Return [X, Y] of the center of cell containing provided text 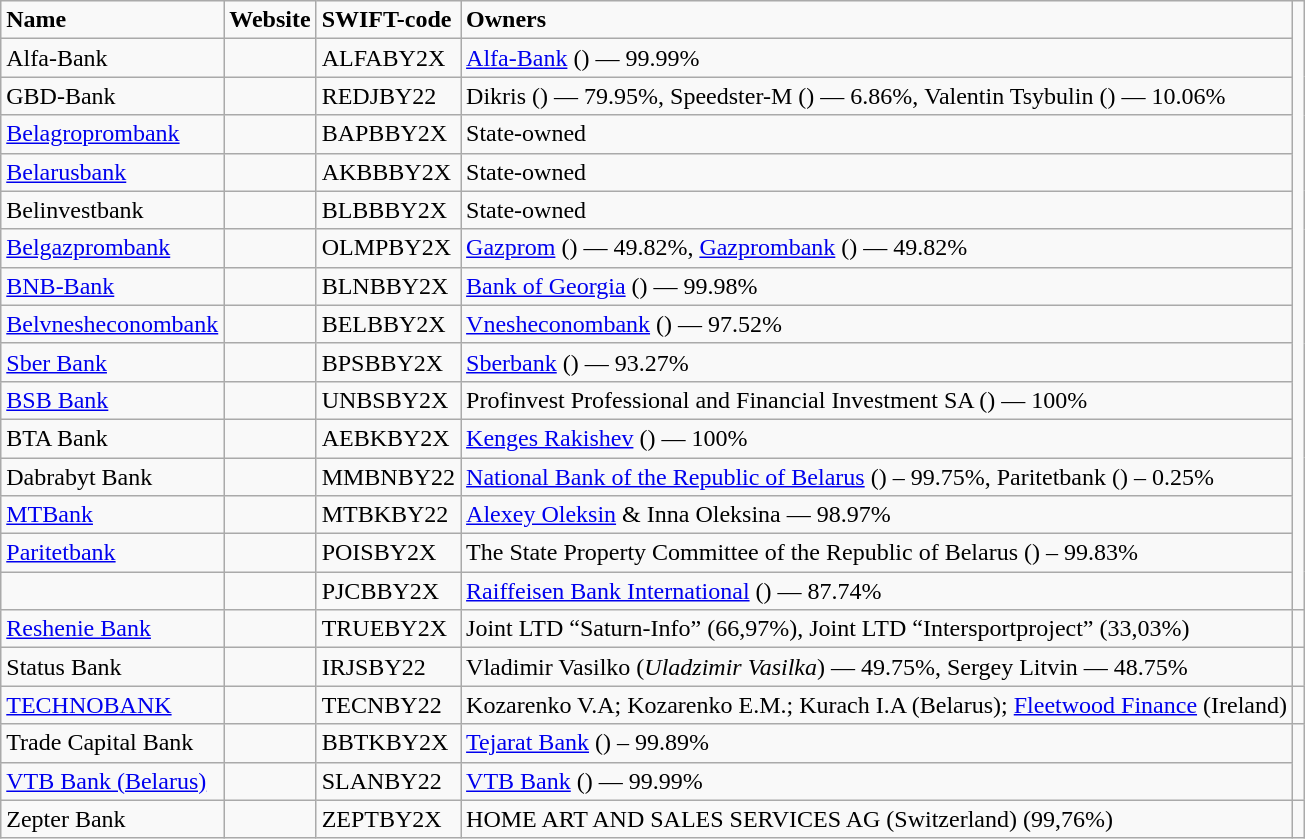
Sber Bank [112, 362]
Reshenie Bank [112, 629]
Belagroprombank [112, 134]
BAPBBY2X [388, 134]
Vnesheconombank () — 97.52% [877, 324]
AKBBBY2X [388, 172]
OLMPBY2X [388, 248]
AEBKBY2X [388, 438]
Tejarat Bank () – 99.89% [877, 743]
PJCBBY2X [388, 591]
Profinvest Professional and Financial Investment SA () — 100% [877, 400]
Dabrabyt Bank [112, 477]
MTBank [112, 515]
MMBNBY22 [388, 477]
BTA Bank [112, 438]
HOME ART AND SALES SERVICES AG (Switzerland) (99,76%) [877, 819]
Kenges Rakishev () — 100% [877, 438]
Vladimir Vasilko (Uladzimir Vasilka) — 49.75%, Sergey Litvin — 48.75% [877, 667]
Website [270, 20]
Status Bank [112, 667]
Belvnesheconombank [112, 324]
Bank of Georgia () — 99.98% [877, 286]
Gazprom () — 49.82%, Gazprombank () — 49.82% [877, 248]
BELBBY2X [388, 324]
VTB Bank (Belarus) [112, 781]
Belinvestbank [112, 210]
National Bank of the Republic of Belarus () – 99.75%, Paritetbank () – 0.25% [877, 477]
BPSBBY2X [388, 362]
Joint LTD “Saturn-Info” (66,97%), Joint LTD “Intersportproject” (33,03%) [877, 629]
BSB Bank [112, 400]
Alfa-Bank [112, 58]
ALFABY2X [388, 58]
Kozarenko V.A; Kozarenko E.M.; Kurach I.A (Belarus); Fleetwood Finance (Ireland) [877, 705]
POISBY2X [388, 553]
GBD-Bank [112, 96]
The State Property Committee of the Republic of Belarus () – 99.83% [877, 553]
Owners [877, 20]
Dikris () — 79.95%, Speedster-М () — 6.86%, Valentin Tsybulin () — 10.06% [877, 96]
MTBKBY22 [388, 515]
BNB-Bank [112, 286]
SWIFT-code [388, 20]
TECNBY22 [388, 705]
Belarusbank [112, 172]
BLNBBY2X [388, 286]
Sberbank () — 93.27% [877, 362]
BLBBBY2X [388, 210]
Alexey Oleksin & Inna Oleksina — 98.97% [877, 515]
SLANBY22 [388, 781]
UNBSBY2X [388, 400]
ZEPTBY2X [388, 819]
TRUEBY2X [388, 629]
IRJSBY22 [388, 667]
Zepter Bank [112, 819]
Name [112, 20]
Belgazprombank [112, 248]
Trade Capital Bank [112, 743]
Raiffeisen Bank International () — 87.74% [877, 591]
BBTKBY2X [388, 743]
Alfa-Bank () — 99.99% [877, 58]
REDJBY22 [388, 96]
TECHNOBANK [112, 705]
Paritetbank [112, 553]
VTB Bank () — 99.99% [877, 781]
